Return (x, y) of the center of cell containing provided text 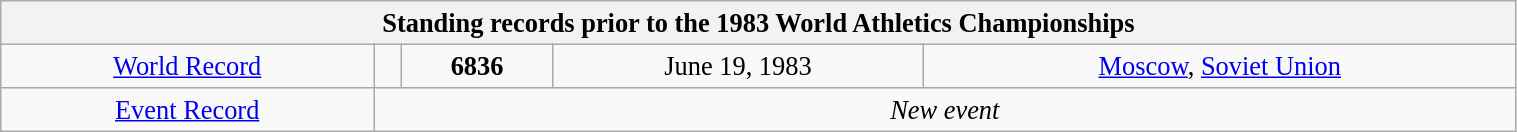
June 19, 1983 (738, 66)
6836 (478, 66)
Moscow, Soviet Union (1220, 66)
World Record (188, 66)
New event (945, 109)
Standing records prior to the 1983 World Athletics Championships (758, 22)
Event Record (188, 109)
